For the text-containing cell, return its midpoint in [X, Y] coordinate format. 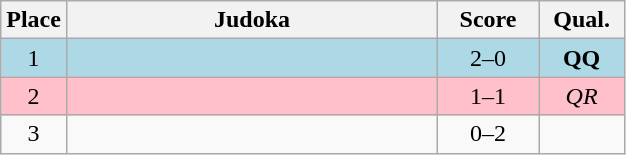
2–0 [488, 58]
2 [34, 96]
Score [488, 20]
3 [34, 134]
0–2 [488, 134]
1–1 [488, 96]
QR [582, 96]
1 [34, 58]
Place [34, 20]
QQ [582, 58]
Qual. [582, 20]
Judoka [252, 20]
